Return the [X, Y] coordinate for the center point of the cell that contains the specified text.  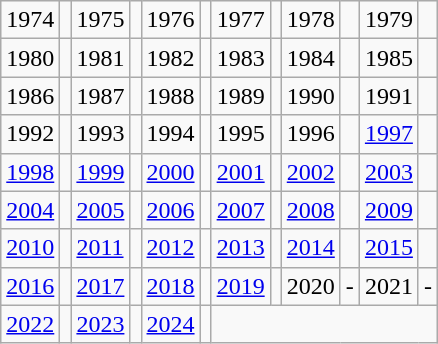
1983 [240, 58]
1990 [310, 96]
2023 [100, 324]
1997 [388, 134]
1985 [388, 58]
1979 [388, 20]
1978 [310, 20]
1991 [388, 96]
2018 [170, 286]
2002 [310, 172]
2000 [170, 172]
2019 [240, 286]
1996 [310, 134]
1986 [30, 96]
1975 [100, 20]
1987 [100, 96]
1989 [240, 96]
1982 [170, 58]
2007 [240, 210]
1998 [30, 172]
2006 [170, 210]
2003 [388, 172]
1994 [170, 134]
2022 [30, 324]
1988 [170, 96]
2014 [310, 248]
1977 [240, 20]
2017 [100, 286]
1980 [30, 58]
2024 [170, 324]
2008 [310, 210]
2013 [240, 248]
1993 [100, 134]
2021 [388, 286]
2016 [30, 286]
1999 [100, 172]
2004 [30, 210]
1995 [240, 134]
1984 [310, 58]
1992 [30, 134]
1976 [170, 20]
1981 [100, 58]
2020 [310, 286]
1974 [30, 20]
2010 [30, 248]
2012 [170, 248]
2001 [240, 172]
2015 [388, 248]
2009 [388, 210]
2005 [100, 210]
2011 [100, 248]
